Detect which cell encompasses the target text, then output its [X, Y] center coordinate. 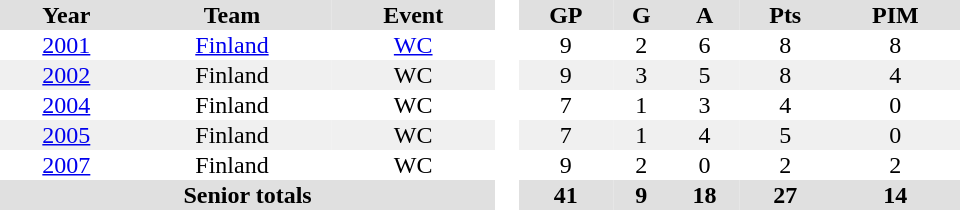
2004 [66, 105]
GP [566, 15]
PIM [896, 15]
2005 [66, 135]
Year [66, 15]
2002 [66, 75]
G [641, 15]
18 [704, 195]
Senior totals [248, 195]
6 [704, 45]
41 [566, 195]
Event [413, 15]
Team [232, 15]
27 [786, 195]
2007 [66, 165]
A [704, 15]
14 [896, 195]
2001 [66, 45]
Pts [786, 15]
